Pinpoint the cell where the given text exists, returning its [X, Y] midpoint coordinate. 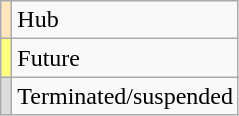
Terminated/suspended [126, 96]
Hub [126, 20]
Future [126, 58]
